For the text-containing cell, return its midpoint in [X, Y] coordinate format. 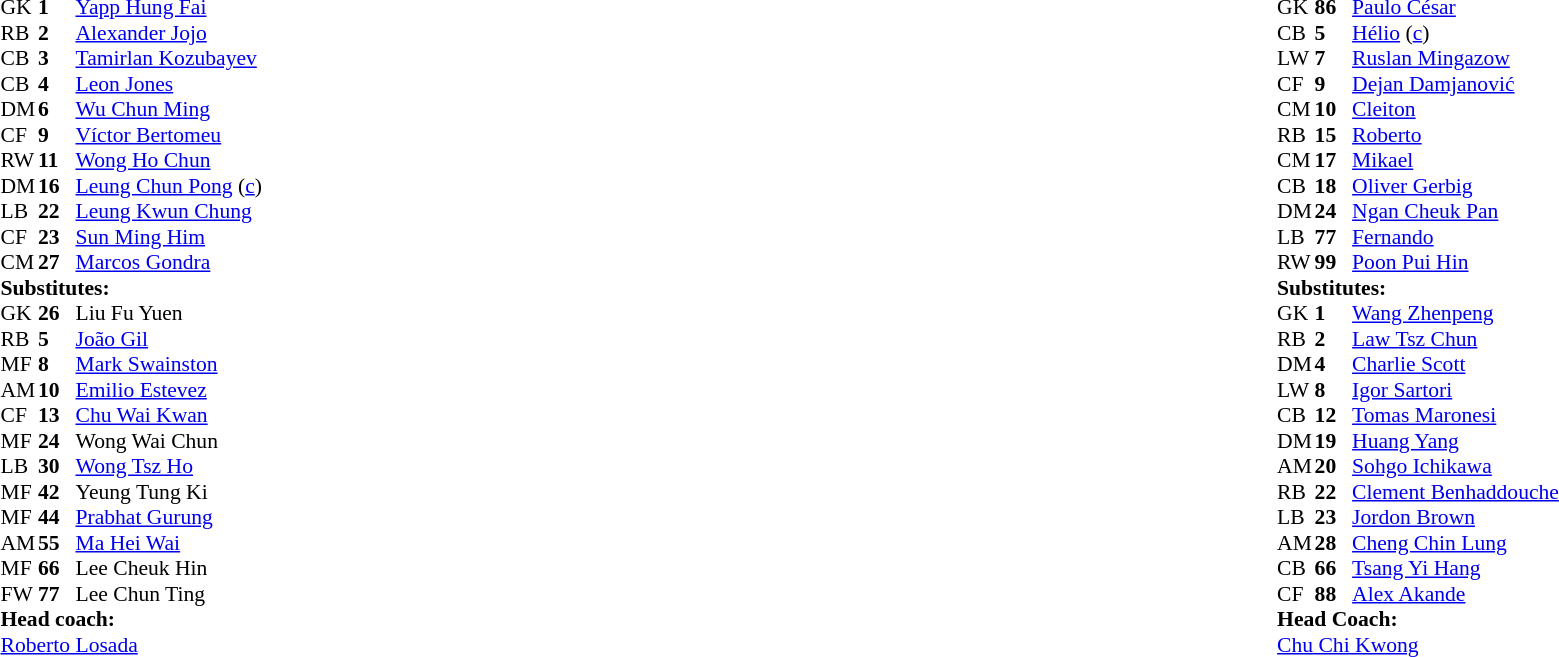
1 [1334, 313]
Mark Swainston [169, 365]
Poon Pui Hin [1456, 263]
55 [57, 543]
44 [57, 517]
Alexander Jojo [169, 33]
Ma Hei Wai [169, 543]
Wong Ho Chun [169, 161]
99 [1334, 263]
30 [57, 467]
Marcos Gondra [169, 263]
Liu Fu Yuen [169, 313]
Law Tsz Chun [1456, 339]
Chu Wai Kwan [169, 415]
15 [1334, 135]
Clement Benhaddouche [1456, 492]
13 [57, 415]
Dejan Damjanović [1456, 84]
19 [1334, 441]
Sun Ming Him [169, 237]
Huang Yang [1456, 441]
Leung Kwun Chung [169, 211]
Lee Cheuk Hin [169, 569]
16 [57, 186]
Sohgo Ichikawa [1456, 467]
João Gil [169, 339]
Roberto [1456, 135]
28 [1334, 543]
Mikael [1456, 161]
Emilio Estevez [169, 390]
20 [1334, 467]
88 [1334, 594]
Wong Tsz Ho [169, 467]
Lee Chun Ting [169, 594]
Tomas Maronesi [1456, 415]
Ruslan Mingazow [1456, 59]
3 [57, 59]
Jordon Brown [1456, 517]
42 [57, 492]
7 [1334, 59]
6 [57, 109]
Fernando [1456, 237]
Cleiton [1456, 109]
Wang Zhenpeng [1456, 313]
26 [57, 313]
Tsang Yi Hang [1456, 569]
27 [57, 263]
Yeung Tung Ki [169, 492]
18 [1334, 186]
FW [19, 594]
12 [1334, 415]
Prabhat Gurung [169, 517]
Wu Chun Ming [169, 109]
Tamirlan Kozubayev [169, 59]
Wong Wai Chun [169, 441]
Igor Sartori [1456, 390]
17 [1334, 161]
Leung Chun Pong (c) [169, 186]
Charlie Scott [1456, 365]
Ngan Cheuk Pan [1456, 211]
Víctor Bertomeu [169, 135]
Head Coach: [1418, 619]
11 [57, 161]
Cheng Chin Lung [1456, 543]
Oliver Gerbig [1456, 186]
Alex Akande [1456, 594]
Head coach: [130, 619]
Hélio (c) [1456, 33]
Leon Jones [169, 84]
